Output the [x, y] coordinate of the center of the cell containing the given text.  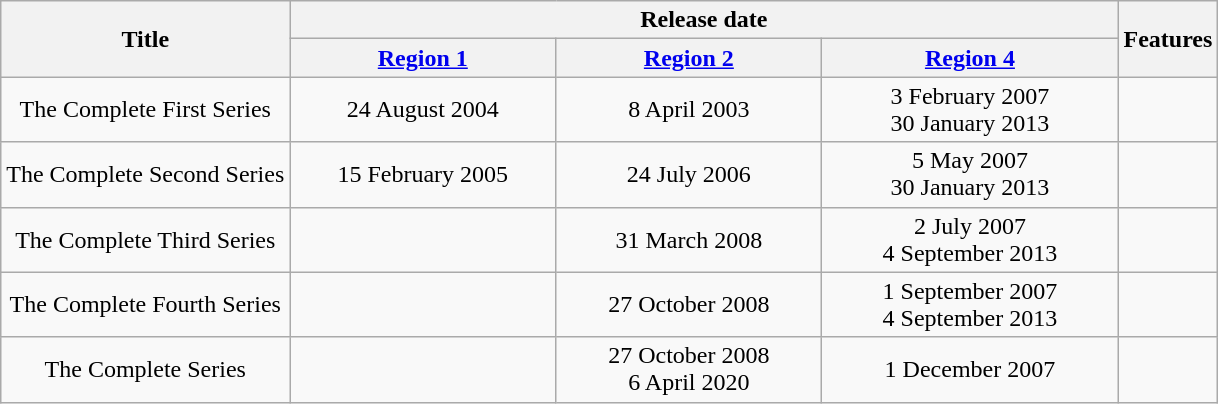
The Complete Third Series [146, 240]
2 July 20074 September 2013 [970, 240]
The Complete Second Series [146, 174]
5 May 200730 January 2013 [970, 174]
The Complete Fourth Series [146, 304]
1 December 2007 [970, 370]
27 October 2008 [689, 304]
1 September 20074 September 2013 [970, 304]
24 July 2006 [689, 174]
15 February 2005 [423, 174]
Region 4 [970, 58]
Title [146, 39]
8 April 2003 [689, 110]
27 October 20086 April 2020 [689, 370]
Release date [704, 20]
The Complete Series [146, 370]
24 August 2004 [423, 110]
3 February 200730 January 2013 [970, 110]
Region 2 [689, 58]
The Complete First Series [146, 110]
Features [1168, 39]
Region 1 [423, 58]
31 March 2008 [689, 240]
